Detect which cell encompasses the target text, then output its [x, y] center coordinate. 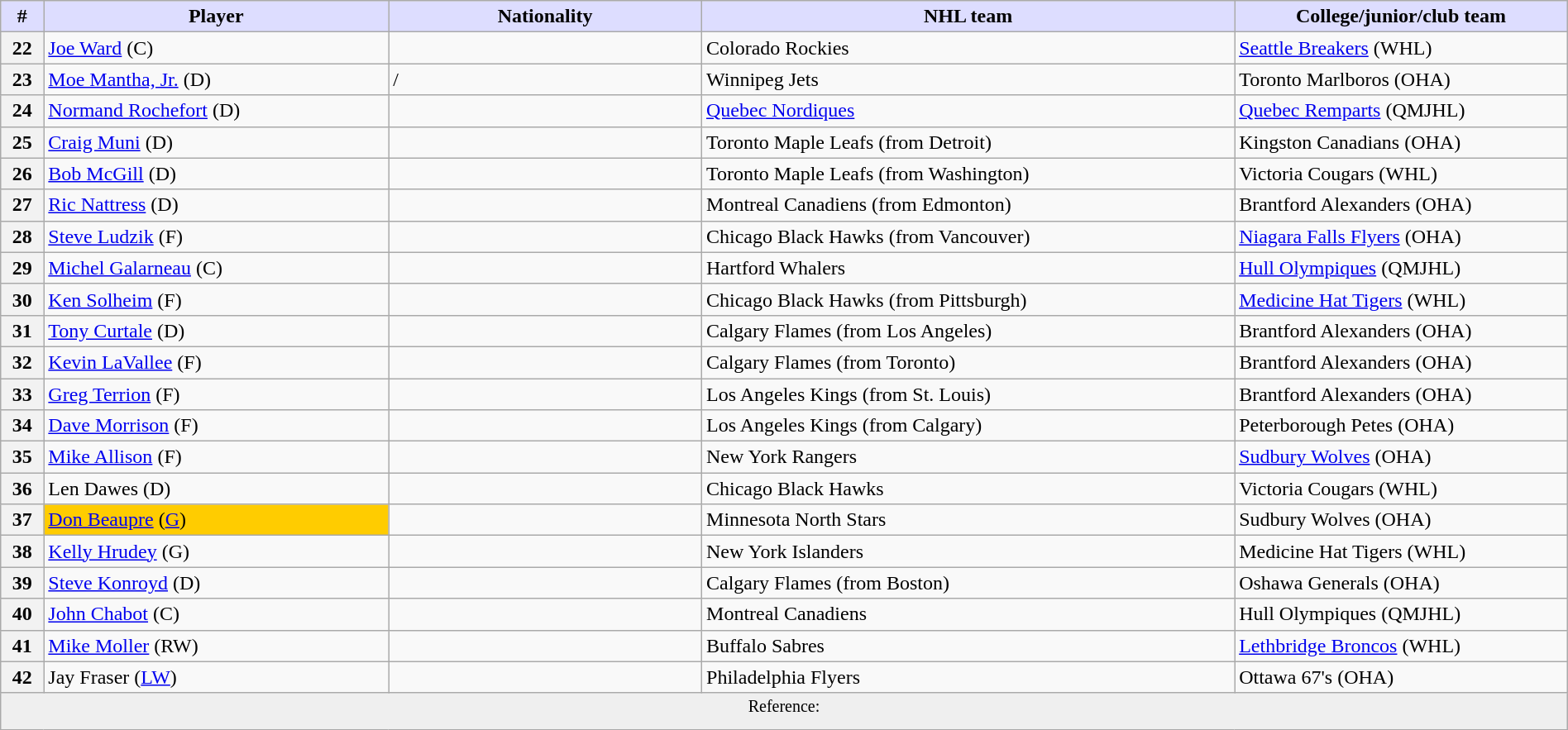
Tony Curtale (D) [217, 331]
22 [22, 48]
Jay Fraser (LW) [217, 677]
Niagara Falls Flyers (OHA) [1401, 236]
36 [22, 489]
Ottawa 67's (OHA) [1401, 677]
Len Dawes (D) [217, 489]
Montreal Canadiens (from Edmonton) [968, 205]
Quebec Remparts (QMJHL) [1401, 111]
New York Rangers [968, 457]
Dave Morrison (F) [217, 426]
Calgary Flames (from Toronto) [968, 362]
Toronto Maple Leafs (from Detroit) [968, 142]
Player [217, 17]
39 [22, 583]
Seattle Breakers (WHL) [1401, 48]
Reference: [784, 711]
Chicago Black Hawks (from Pittsburgh) [968, 299]
Lethbridge Broncos (WHL) [1401, 646]
Ric Nattress (D) [217, 205]
Michel Galarneau (C) [217, 268]
Calgary Flames (from Los Angeles) [968, 331]
Normand Rochefort (D) [217, 111]
Hartford Whalers [968, 268]
NHL team [968, 17]
28 [22, 236]
Steve Konroyd (D) [217, 583]
40 [22, 614]
Kevin LaVallee (F) [217, 362]
Bob McGill (D) [217, 174]
Joe Ward (C) [217, 48]
38 [22, 551]
Mike Moller (RW) [217, 646]
Quebec Nordiques [968, 111]
Mike Allison (F) [217, 457]
29 [22, 268]
Los Angeles Kings (from St. Louis) [968, 394]
30 [22, 299]
Steve Ludzik (F) [217, 236]
Chicago Black Hawks [968, 489]
Philadelphia Flyers [968, 677]
Ken Solheim (F) [217, 299]
Minnesota North Stars [968, 520]
34 [22, 426]
# [22, 17]
31 [22, 331]
23 [22, 79]
37 [22, 520]
27 [22, 205]
25 [22, 142]
John Chabot (C) [217, 614]
Peterborough Petes (OHA) [1401, 426]
Nationality [546, 17]
Winnipeg Jets [968, 79]
Don Beaupre (G) [217, 520]
24 [22, 111]
Colorado Rockies [968, 48]
Moe Mantha, Jr. (D) [217, 79]
42 [22, 677]
Oshawa Generals (OHA) [1401, 583]
Toronto Marlboros (OHA) [1401, 79]
Toronto Maple Leafs (from Washington) [968, 174]
33 [22, 394]
32 [22, 362]
Craig Muni (D) [217, 142]
Kingston Canadians (OHA) [1401, 142]
Calgary Flames (from Boston) [968, 583]
College/junior/club team [1401, 17]
Los Angeles Kings (from Calgary) [968, 426]
New York Islanders [968, 551]
35 [22, 457]
26 [22, 174]
Chicago Black Hawks (from Vancouver) [968, 236]
Kelly Hrudey (G) [217, 551]
Montreal Canadiens [968, 614]
Buffalo Sabres [968, 646]
41 [22, 646]
Greg Terrion (F) [217, 394]
/ [546, 79]
